Return [x, y] of the center of cell containing provided text 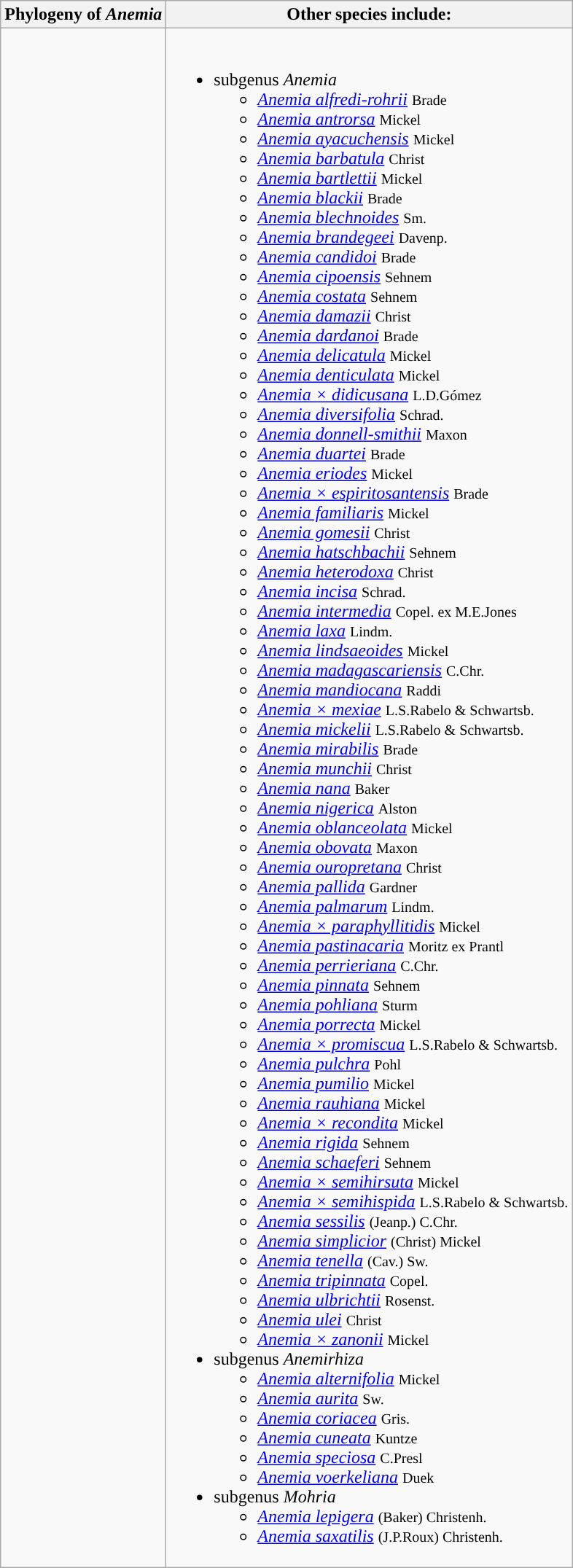
Phylogeny of Anemia [83, 15]
Other species include: [369, 15]
